Extract the [x, y] coordinate from the center of the cell holding the provided text.  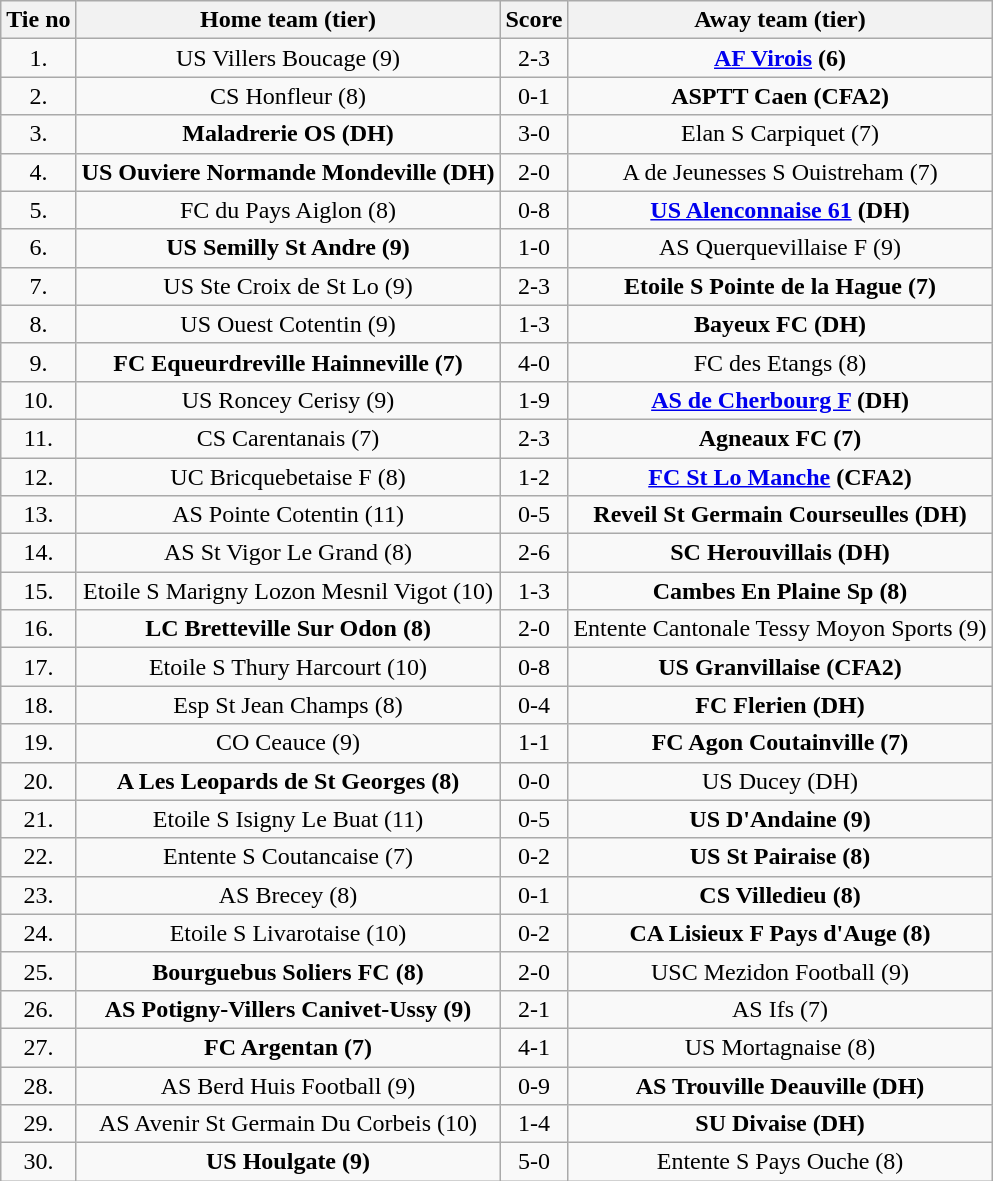
27. [38, 1047]
Maladrerie OS (DH) [288, 134]
AS Avenir St Germain Du Corbeis (10) [288, 1124]
CS Villedieu (8) [780, 895]
25. [38, 971]
FC du Pays Aiglon (8) [288, 210]
0-9 [534, 1085]
US D'Andaine (9) [780, 819]
AS de Cherbourg F (DH) [780, 400]
AS Berd Huis Football (9) [288, 1085]
4-1 [534, 1047]
Entente S Pays Ouche (8) [780, 1162]
US Alenconnaise 61 (DH) [780, 210]
ASPTT Caen (CFA2) [780, 96]
24. [38, 933]
SU Divaise (DH) [780, 1124]
30. [38, 1162]
16. [38, 629]
Etoile S Thury Harcourt (10) [288, 667]
Etoile S Livarotaise (10) [288, 933]
8. [38, 324]
15. [38, 591]
CS Carentanais (7) [288, 438]
Agneaux FC (7) [780, 438]
5-0 [534, 1162]
26. [38, 1009]
Entente S Coutancaise (7) [288, 857]
FC Equeurdreville Hainneville (7) [288, 362]
1. [38, 58]
17. [38, 667]
US Villers Boucage (9) [288, 58]
Cambes En Plaine Sp (8) [780, 591]
10. [38, 400]
CA Lisieux F Pays d'Auge (8) [780, 933]
5. [38, 210]
AS St Vigor Le Grand (8) [288, 553]
US Ste Croix de St Lo (9) [288, 286]
18. [38, 705]
1-2 [534, 477]
1-4 [534, 1124]
28. [38, 1085]
13. [38, 515]
SC Herouvillais (DH) [780, 553]
29. [38, 1124]
A Les Leopards de St Georges (8) [288, 781]
Etoile S Isigny Le Buat (11) [288, 819]
12. [38, 477]
US Semilly St Andre (9) [288, 248]
FC des Etangs (8) [780, 362]
AS Querquevillaise F (9) [780, 248]
FC St Lo Manche (CFA2) [780, 477]
AS Ifs (7) [780, 1009]
AS Brecey (8) [288, 895]
LC Bretteville Sur Odon (8) [288, 629]
9. [38, 362]
US Granvillaise (CFA2) [780, 667]
US Ducey (DH) [780, 781]
21. [38, 819]
3. [38, 134]
FC Argentan (7) [288, 1047]
1-9 [534, 400]
Esp St Jean Champs (8) [288, 705]
Reveil St Germain Courseulles (DH) [780, 515]
Bourguebus Soliers FC (8) [288, 971]
2-1 [534, 1009]
7. [38, 286]
Tie no [38, 20]
USC Mezidon Football (9) [780, 971]
Elan S Carpiquet (7) [780, 134]
4-0 [534, 362]
Score [534, 20]
20. [38, 781]
Home team (tier) [288, 20]
AS Potigny-Villers Canivet-Ussy (9) [288, 1009]
22. [38, 857]
Etoile S Pointe de la Hague (7) [780, 286]
2. [38, 96]
11. [38, 438]
US Houlgate (9) [288, 1162]
AF Virois (6) [780, 58]
1-1 [534, 743]
19. [38, 743]
AS Pointe Cotentin (11) [288, 515]
UC Bricquebetaise F (8) [288, 477]
CS Honfleur (8) [288, 96]
US St Pairaise (8) [780, 857]
0-0 [534, 781]
Away team (tier) [780, 20]
6. [38, 248]
1-0 [534, 248]
US Ouest Cotentin (9) [288, 324]
Entente Cantonale Tessy Moyon Sports (9) [780, 629]
0-4 [534, 705]
US Ouviere Normande Mondeville (DH) [288, 172]
A de Jeunesses S Ouistreham (7) [780, 172]
Bayeux FC (DH) [780, 324]
23. [38, 895]
CO Ceauce (9) [288, 743]
US Mortagnaise (8) [780, 1047]
3-0 [534, 134]
Etoile S Marigny Lozon Mesnil Vigot (10) [288, 591]
FC Agon Coutainville (7) [780, 743]
14. [38, 553]
2-6 [534, 553]
4. [38, 172]
AS Trouville Deauville (DH) [780, 1085]
FC Flerien (DH) [780, 705]
US Roncey Cerisy (9) [288, 400]
